Locate the cell with the specified text and output its [X, Y] center coordinate. 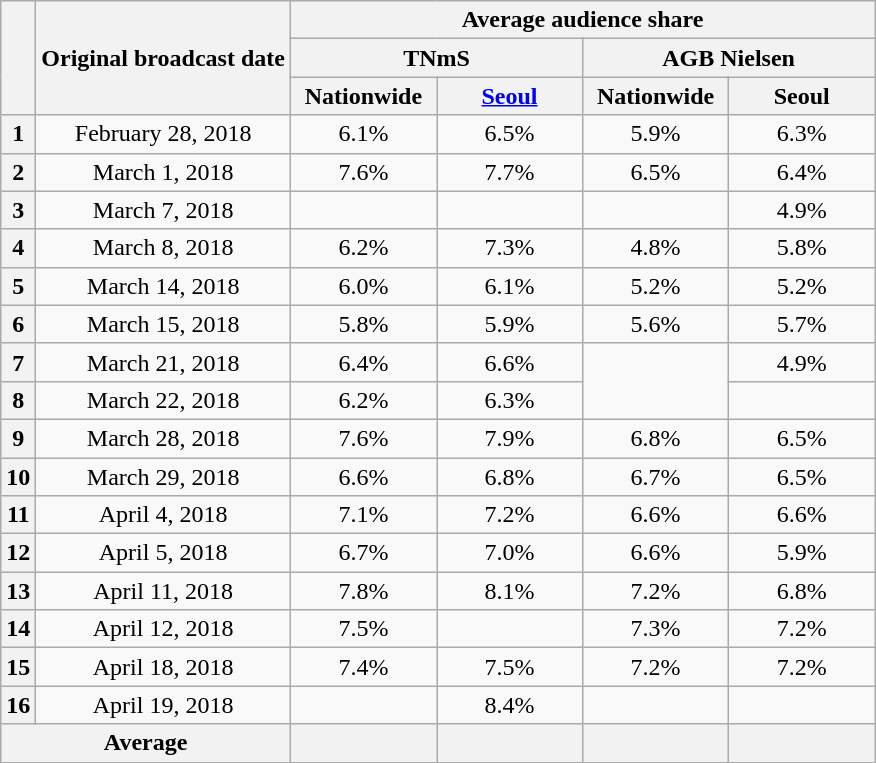
4 [18, 248]
5.7% [802, 324]
7.9% [509, 438]
March 1, 2018 [164, 172]
8.1% [509, 591]
March 22, 2018 [164, 400]
March 15, 2018 [164, 324]
16 [18, 705]
8.4% [509, 705]
6.0% [363, 286]
7.8% [363, 591]
April 18, 2018 [164, 667]
March 8, 2018 [164, 248]
Average audience share [582, 20]
April 5, 2018 [164, 553]
February 28, 2018 [164, 134]
TNmS [436, 58]
April 12, 2018 [164, 629]
5 [18, 286]
March 29, 2018 [164, 477]
Original broadcast date [164, 58]
1 [18, 134]
March 7, 2018 [164, 210]
13 [18, 591]
11 [18, 515]
15 [18, 667]
April 19, 2018 [164, 705]
12 [18, 553]
7.0% [509, 553]
Average [146, 743]
2 [18, 172]
AGB Nielsen [729, 58]
4.8% [656, 248]
10 [18, 477]
14 [18, 629]
7.4% [363, 667]
8 [18, 400]
7 [18, 362]
9 [18, 438]
5.6% [656, 324]
7.7% [509, 172]
3 [18, 210]
March 14, 2018 [164, 286]
6 [18, 324]
March 28, 2018 [164, 438]
April 4, 2018 [164, 515]
April 11, 2018 [164, 591]
7.1% [363, 515]
March 21, 2018 [164, 362]
